From the cell containing the given text, extract its center point as (x, y) coordinate. 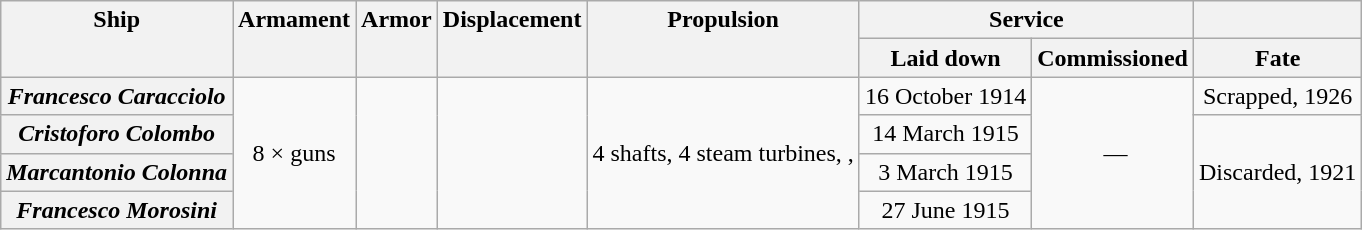
— (1113, 153)
27 June 1915 (945, 210)
Cristoforo Colombo (117, 134)
4 shafts, 4 steam turbines, , (723, 153)
Ship (117, 39)
14 March 1915 (945, 134)
Displacement (512, 39)
Armor (397, 39)
Propulsion (723, 39)
Laid down (945, 58)
Armament (294, 39)
Francesco Morosini (117, 210)
16 October 1914 (945, 96)
Scrapped, 1926 (1277, 96)
Fate (1277, 58)
8 × guns (294, 153)
Francesco Caracciolo (117, 96)
Service (1026, 20)
Commissioned (1113, 58)
Discarded, 1921 (1277, 172)
3 March 1915 (945, 172)
Marcantonio Colonna (117, 172)
